Extract the (X, Y) coordinate from the center of the cell holding the provided text.  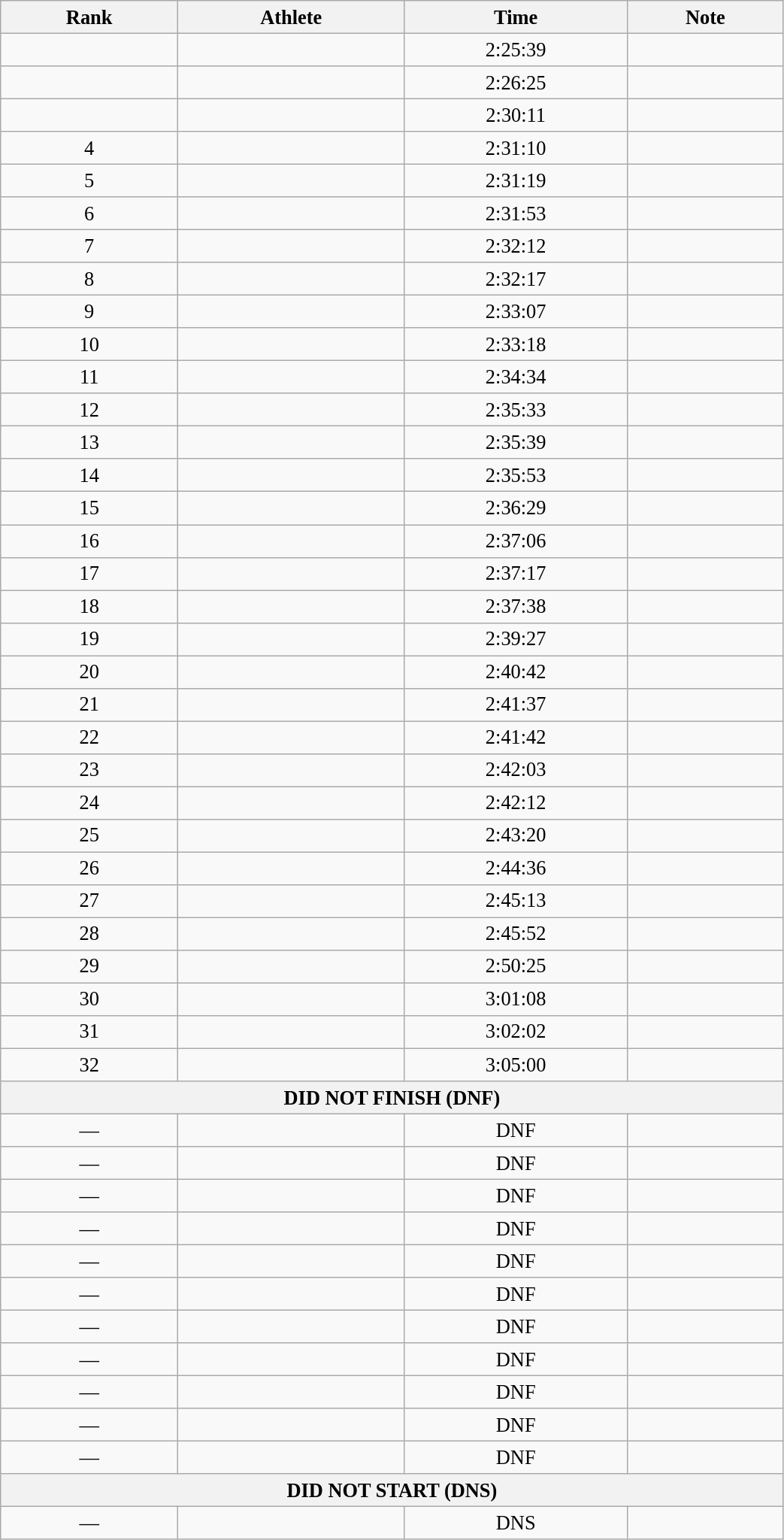
Rank (89, 17)
17 (89, 574)
10 (89, 344)
2:37:17 (516, 574)
11 (89, 377)
16 (89, 541)
2:43:20 (516, 835)
2:44:36 (516, 869)
26 (89, 869)
2:30:11 (516, 115)
22 (89, 737)
2:33:18 (516, 344)
3:02:02 (516, 1032)
20 (89, 671)
2:31:10 (516, 148)
19 (89, 639)
2:37:06 (516, 541)
2:26:25 (516, 82)
2:33:07 (516, 311)
DID NOT FINISH (DNF) (392, 1097)
6 (89, 214)
3:05:00 (516, 1065)
2:31:19 (516, 180)
15 (89, 508)
2:45:52 (516, 934)
12 (89, 410)
3:01:08 (516, 999)
2:32:17 (516, 279)
2:35:33 (516, 410)
8 (89, 279)
2:40:42 (516, 671)
2:37:38 (516, 606)
21 (89, 705)
7 (89, 246)
2:34:34 (516, 377)
2:32:12 (516, 246)
Athlete (292, 17)
18 (89, 606)
2:36:29 (516, 508)
28 (89, 934)
9 (89, 311)
25 (89, 835)
30 (89, 999)
Time (516, 17)
4 (89, 148)
29 (89, 966)
23 (89, 770)
Note (705, 17)
27 (89, 901)
13 (89, 442)
5 (89, 180)
DNS (516, 1523)
DID NOT START (DNS) (392, 1490)
2:35:53 (516, 475)
2:41:37 (516, 705)
2:42:03 (516, 770)
2:41:42 (516, 737)
31 (89, 1032)
32 (89, 1065)
2:42:12 (516, 802)
2:31:53 (516, 214)
2:25:39 (516, 50)
2:45:13 (516, 901)
14 (89, 475)
24 (89, 802)
2:39:27 (516, 639)
2:35:39 (516, 442)
2:50:25 (516, 966)
